Detect which cell encompasses the target text, then output its (X, Y) center coordinate. 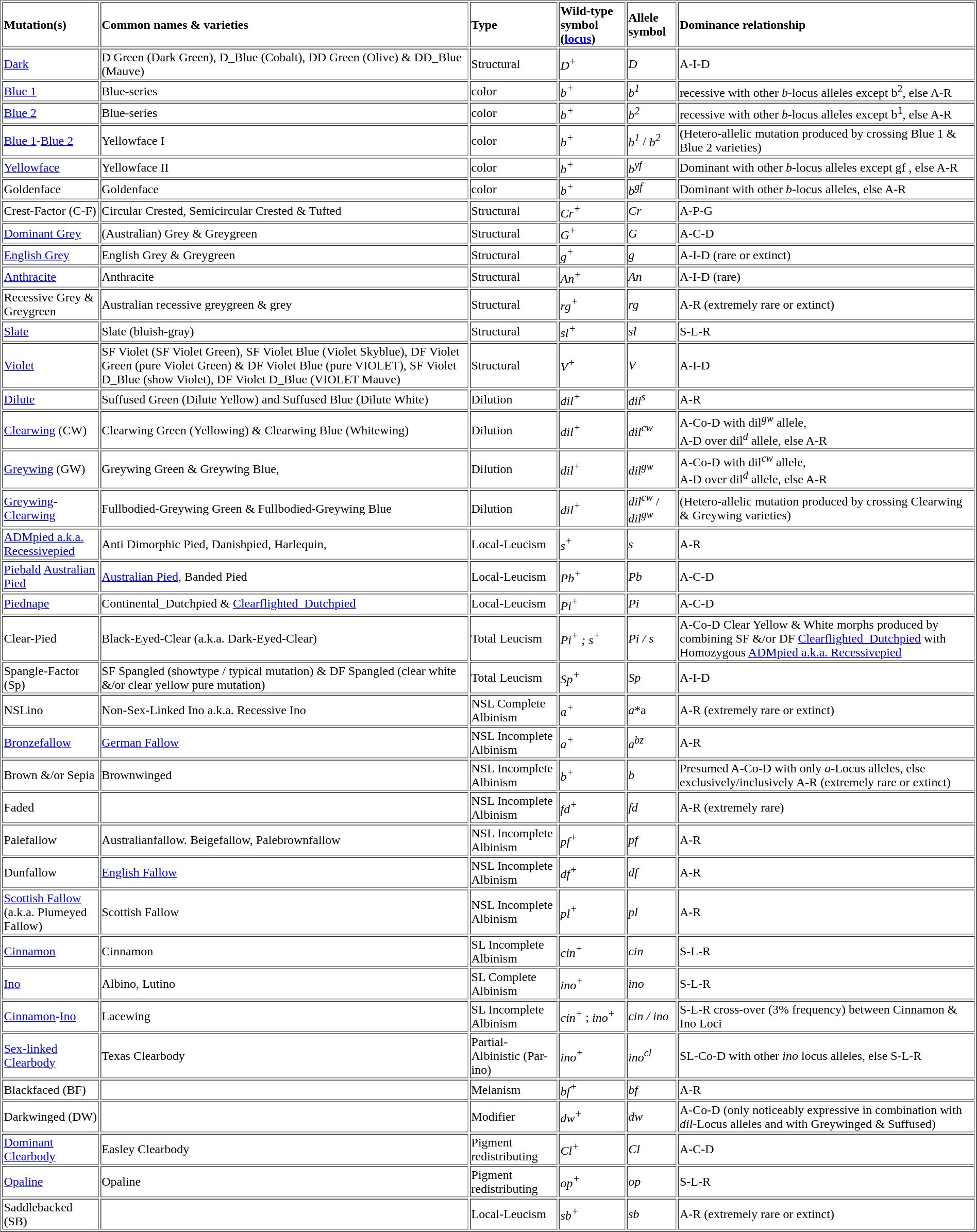
df (651, 872)
A-Co-D with dilgw allele,A-D over dild allele, else A-R (827, 430)
byf (651, 167)
dilcw (651, 430)
rg+ (593, 304)
dw+ (593, 1117)
A-R (extremely rare) (827, 807)
Crest-Factor (C-F) (50, 211)
Sex-linked Clearbody (50, 1055)
dils (651, 400)
Darkwinged (DW) (50, 1117)
English Fallow (284, 872)
pl+ (593, 912)
s+ (593, 544)
Pi / s (651, 638)
Cr+ (593, 211)
Black-Eyed-Clear (a.k.a. Dark-Eyed-Clear) (284, 638)
Dominance relationship (827, 25)
Common names & varieties (284, 25)
Easley Clearbody (284, 1149)
Melanism (514, 1089)
b2 (651, 113)
ino (651, 984)
Australian Pied, Banded Pied (284, 577)
Scottish Fallow(a.k.a. Plumeyed Fallow) (50, 912)
Yellowface I (284, 140)
D (651, 64)
(Australian) Grey & Greygreen (284, 233)
Dark (50, 64)
An+ (593, 277)
NSLino (50, 710)
sb (651, 1214)
Clearwing Green (Yellowing) & Clearwing Blue (Whitewing) (284, 430)
dw (651, 1117)
Scottish Fallow (284, 912)
Faded (50, 807)
Cr (651, 211)
G+ (593, 233)
Piebald Australian Pied (50, 577)
Saddlebacked (SB) (50, 1214)
Greywing-Clearwing (50, 508)
b1 / b2 (651, 140)
Palefallow (50, 840)
Slate (bluish-gray) (284, 331)
Clear-Pied (50, 638)
Blue 1-Blue 2 (50, 140)
Cl+ (593, 1149)
A-Co-D with dilcw allele,A-D over dild allele, else A-R (827, 469)
cin (651, 951)
Yellowface II (284, 167)
b (651, 775)
English Grey (50, 255)
cin+ (593, 951)
bgf (651, 190)
Albino, Lutino (284, 984)
Blue 2 (50, 113)
Allele symbol (651, 25)
D Green (Dark Green), D_Blue (Cobalt), DD Green (Olive) & DD_Blue (Mauve) (284, 64)
pf (651, 840)
V (651, 366)
Clearwing (CW) (50, 430)
D+ (593, 64)
Sp+ (593, 678)
Partial-Albinistic (Par-ino) (514, 1055)
pl (651, 912)
Dominant with other b-locus alleles except gf , else A-R (827, 167)
fd+ (593, 807)
b1 (651, 92)
Blue 1 (50, 92)
bf (651, 1089)
g+ (593, 255)
bf+ (593, 1089)
Dunfallow (50, 872)
s (651, 544)
fd (651, 807)
sl+ (593, 331)
ADMpied a.k.a. Recessivepied (50, 544)
op+ (593, 1182)
Modifier (514, 1117)
Australian recessive greygreen & grey (284, 304)
A-I-D (rare) (827, 277)
A-Co-D Clear Yellow & White morphs produced by combining SF &/or DF Clearflighted_Dutchpied with Homozygous ADMpied a.k.a. Recessivepied (827, 638)
Lacewing (284, 1016)
Bronzefallow (50, 742)
V+ (593, 366)
SL-Co-D with other ino locus alleles, else S-L-R (827, 1055)
df+ (593, 872)
Suffused Green (Dilute Yellow) and Suffused Blue (Dilute White) (284, 400)
abz (651, 742)
S-L-R cross-over (3% frequency) between Cinnamon & Ino Loci (827, 1016)
dilcw / dilgw (651, 508)
Spangle-Factor (Sp) (50, 678)
Wild-type symbol (locus) (593, 25)
Continental_Dutchpied & Clearflighted_Dutchpied (284, 604)
An (651, 277)
Pi (651, 604)
Cl (651, 1149)
cin / ino (651, 1016)
Australianfallow. Beigefallow, Palebrownfallow (284, 840)
A-P-G (827, 211)
Texas Clearbody (284, 1055)
(Hetero-allelic mutation produced by crossing Blue 1 & Blue 2 varieties) (827, 140)
Dilute (50, 400)
Piednape (50, 604)
Pb+ (593, 577)
Pi+ (593, 604)
NSL Complete Albinism (514, 710)
Recessive Grey & Greygreen (50, 304)
pf+ (593, 840)
English Grey & Greygreen (284, 255)
Violet (50, 366)
g (651, 255)
SF Spangled (showtype / typical mutation) & DF Spangled (clear white &/or clear yellow pure mutation) (284, 678)
Cinnamon-Ino (50, 1016)
op (651, 1182)
dilgw (651, 469)
cin+ ; ino+ (593, 1016)
Dominant Grey (50, 233)
Blackfaced (BF) (50, 1089)
Greywing (GW) (50, 469)
Dominant Clearbody (50, 1149)
Type (514, 25)
Greywing Green & Greywing Blue, (284, 469)
(Hetero-allelic mutation produced by crossing Clearwing & Greywing varieties) (827, 508)
rg (651, 304)
Circular Crested, Semicircular Crested & Tufted (284, 211)
Anti Dimorphic Pied, Danishpied, Harlequin, (284, 544)
Mutation(s) (50, 25)
SL Complete Albinism (514, 984)
sb+ (593, 1214)
Presumed A-Co-D with only a-Locus alleles, else exclusively/inclusively A-R (extremely rare or extinct) (827, 775)
recessive with other b-locus alleles except b1, else A-R (827, 113)
Slate (50, 331)
Yellowface (50, 167)
Non-Sex-Linked Ino a.k.a. Recessive Ino (284, 710)
G (651, 233)
Ino (50, 984)
Brown &/or Sepia (50, 775)
German Fallow (284, 742)
Pb (651, 577)
recessive with other b-locus alleles except b2, else A-R (827, 92)
inocl (651, 1055)
sl (651, 331)
A-Co-D (only noticeably expressive in combination with dil-Locus alleles and with Greywinged & Suffused) (827, 1117)
A-I-D (rare or extinct) (827, 255)
Pi+ ; s+ (593, 638)
Fullbodied-Greywing Green & Fullbodied-Greywing Blue (284, 508)
Dominant with other b-locus alleles, else A-R (827, 190)
a*a (651, 710)
Sp (651, 678)
Brownwinged (284, 775)
